Output the [x, y] coordinate of the center of the cell containing the given text.  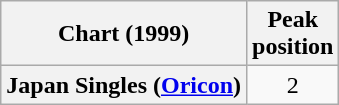
Chart (1999) [124, 34]
2 [293, 85]
Peakposition [293, 34]
Japan Singles (Oricon) [124, 85]
